Extract the (x, y) coordinate from the center of the cell holding the provided text.  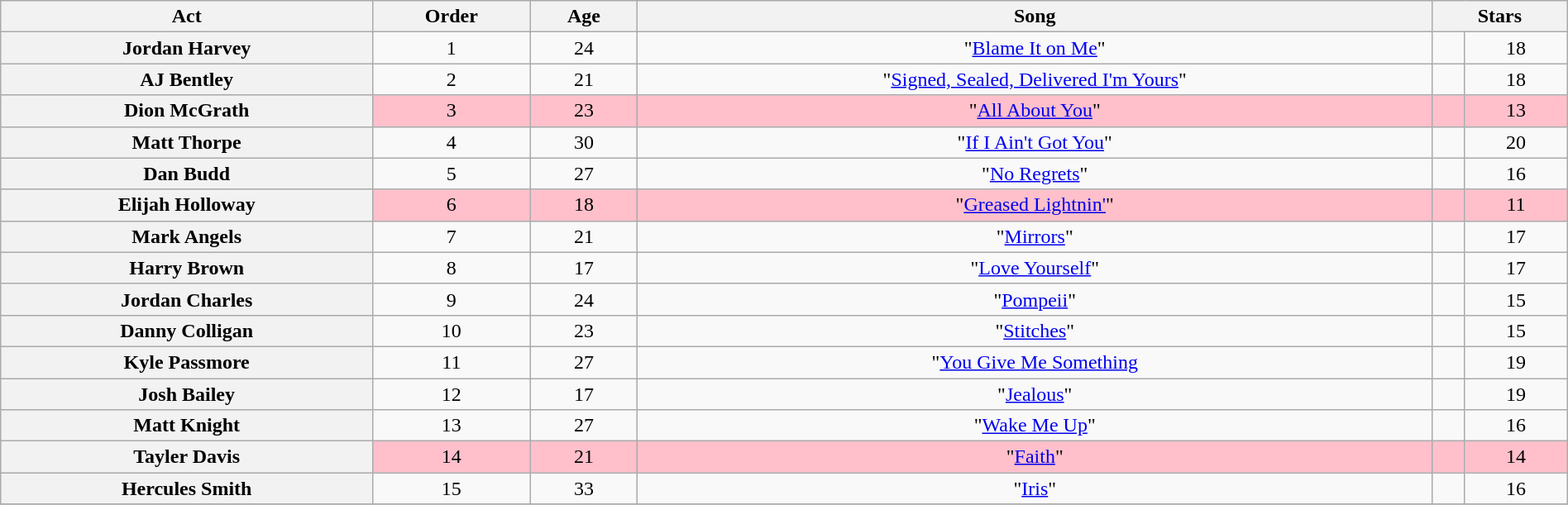
Tayler Davis (187, 457)
"Blame It on Me" (1035, 48)
Mark Angels (187, 236)
"Iris" (1035, 488)
"Love Yourself" (1035, 268)
4 (452, 142)
"Faith" (1035, 457)
7 (452, 236)
Dion McGrath (187, 111)
"If I Ain't Got You" (1035, 142)
Elijah Holloway (187, 205)
1 (452, 48)
9 (452, 299)
Matt Knight (187, 426)
"Stitches" (1035, 331)
10 (452, 331)
Age (584, 17)
30 (584, 142)
Jordan Charles (187, 299)
Josh Bailey (187, 394)
12 (452, 394)
5 (452, 174)
"All About You" (1035, 111)
Harry Brown (187, 268)
Stars (1500, 17)
Danny Colligan (187, 331)
"No Regrets" (1035, 174)
"Pompeii" (1035, 299)
"Mirrors" (1035, 236)
AJ Bentley (187, 79)
Hercules Smith (187, 488)
20 (1516, 142)
8 (452, 268)
Act (187, 17)
33 (584, 488)
Kyle Passmore (187, 362)
3 (452, 111)
"Greased Lightnin'" (1035, 205)
"Jealous" (1035, 394)
Matt Thorpe (187, 142)
Jordan Harvey (187, 48)
6 (452, 205)
2 (452, 79)
Dan Budd (187, 174)
Order (452, 17)
"Wake Me Up" (1035, 426)
"You Give Me Something (1035, 362)
"Signed, Sealed, Delivered I'm Yours" (1035, 79)
Song (1035, 17)
